Return [x, y] of the center of cell containing provided text 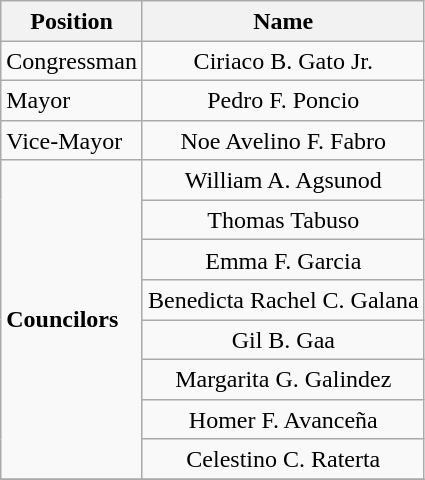
Benedicta Rachel C. Galana [283, 300]
Margarita G. Galindez [283, 379]
Gil B. Gaa [283, 340]
Position [72, 21]
Pedro F. Poncio [283, 100]
Noe Avelino F. Fabro [283, 140]
Emma F. Garcia [283, 260]
Vice-Mayor [72, 140]
William A. Agsunod [283, 180]
Congressman [72, 61]
Mayor [72, 100]
Thomas Tabuso [283, 220]
Celestino C. Raterta [283, 459]
Name [283, 21]
Councilors [72, 320]
Ciriaco B. Gato Jr. [283, 61]
Homer F. Avanceña [283, 419]
